Provide the (x, y) coordinate of the cell's center where the given text is located.  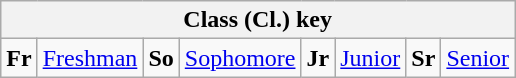
Sr (424, 58)
Sophomore (240, 58)
Freshman (90, 58)
Junior (370, 58)
Jr (318, 58)
Senior (478, 58)
Class (Cl.) key (258, 20)
So (161, 58)
Fr (19, 58)
